Return the [x, y] coordinate for the center point of the cell that contains the specified text.  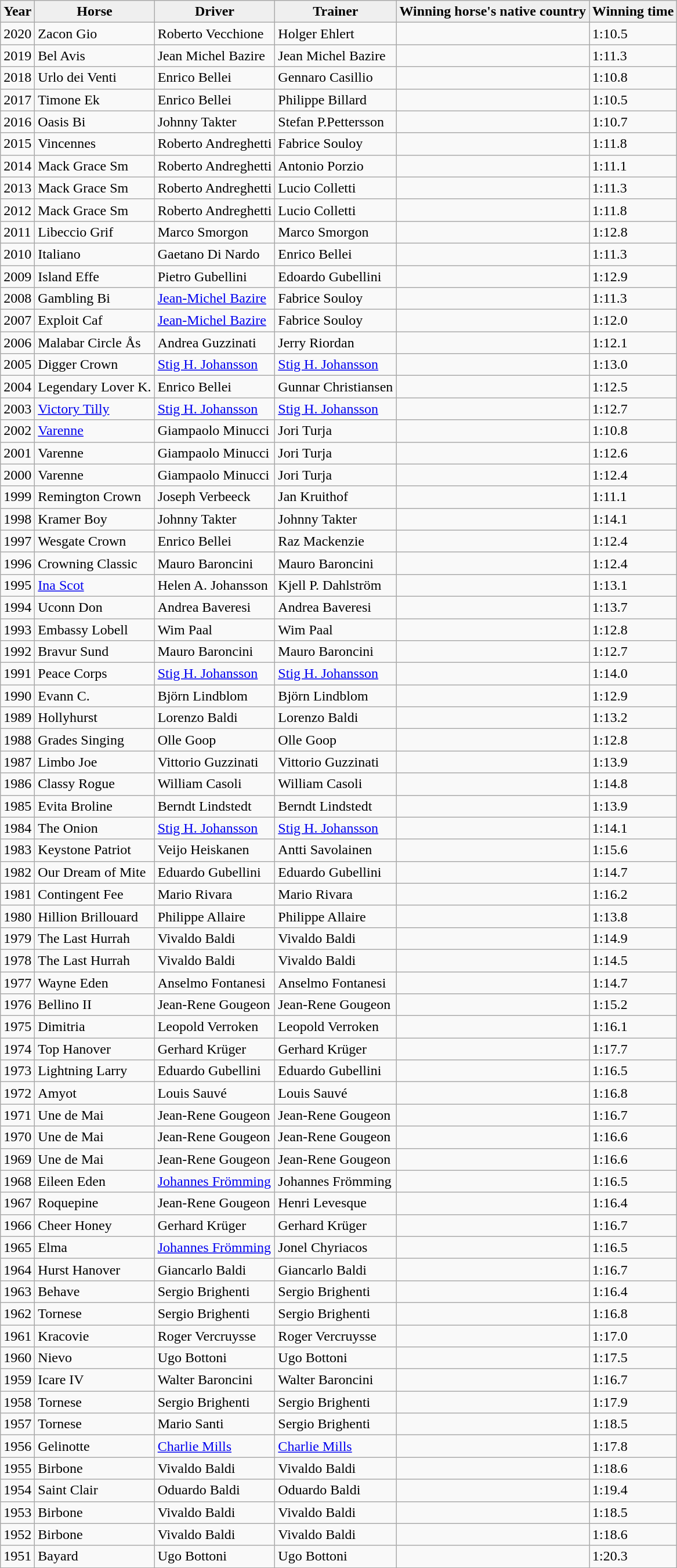
Horse [95, 12]
Hurst Hanover [95, 1269]
1956 [17, 1446]
1999 [17, 497]
2017 [17, 100]
2013 [17, 188]
1955 [17, 1468]
2004 [17, 387]
Helen A. Johansson [215, 585]
Trainer [335, 12]
2010 [17, 254]
Top Hanover [95, 1049]
1:12.0 [633, 321]
Cheer Honey [95, 1225]
1988 [17, 740]
Jonel Chyriacos [335, 1247]
Jerry Riordan [335, 343]
1985 [17, 806]
Stefan P.Pettersson [335, 122]
2019 [17, 56]
Behave [95, 1291]
1992 [17, 652]
1:12.5 [633, 387]
1951 [17, 1556]
1996 [17, 563]
Uconn Don [95, 607]
Keystone Patriot [95, 850]
Evann C. [95, 696]
Wayne Eden [95, 983]
1:15.6 [633, 850]
1:14.0 [633, 674]
2012 [17, 210]
Winning horse's native country [493, 12]
Embassy Lobell [95, 629]
1967 [17, 1203]
1965 [17, 1247]
2002 [17, 431]
1:14.9 [633, 938]
Crowning Classic [95, 563]
1:14.8 [633, 784]
Legendary Lover K. [95, 387]
Roquepine [95, 1203]
Pietro Gubellini [215, 277]
Edoardo Gubellini [335, 277]
2018 [17, 78]
Bel Avis [95, 56]
Kramer Boy [95, 519]
1:17.7 [633, 1049]
Antonio Porzio [335, 166]
Gaetano Di Nardo [215, 254]
1973 [17, 1071]
Libeccio Grif [95, 232]
1975 [17, 1027]
1957 [17, 1424]
1970 [17, 1137]
Winning time [633, 12]
1986 [17, 784]
Bravur Sund [95, 652]
1981 [17, 894]
Evita Broline [95, 806]
1:20.3 [633, 1556]
1:15.2 [633, 1005]
Hollyhurst [95, 718]
Gambling Bi [95, 299]
1:17.8 [633, 1446]
1:13.1 [633, 585]
1960 [17, 1358]
1998 [17, 519]
Victory Tilly [95, 409]
1959 [17, 1380]
Jan Kruithof [335, 497]
Our Dream of Mite [95, 872]
1997 [17, 541]
Island Effe [95, 277]
Dimitria [95, 1027]
Philippe Billard [335, 100]
2006 [17, 343]
1:14.5 [633, 960]
Roberto Vecchione [215, 34]
1979 [17, 938]
1:12.6 [633, 453]
1952 [17, 1534]
Contingent Fee [95, 894]
1:16.2 [633, 894]
2016 [17, 122]
1994 [17, 607]
Ina Scot [95, 585]
1982 [17, 872]
1964 [17, 1269]
2003 [17, 409]
Saint Clair [95, 1490]
Hillion Brillouard [95, 916]
The Onion [95, 828]
2007 [17, 321]
1990 [17, 696]
Limbo Joe [95, 762]
2000 [17, 475]
Oasis Bi [95, 122]
Elma [95, 1247]
1971 [17, 1115]
Kjell P. Dahlström [335, 585]
Timone Ek [95, 100]
Eileen Eden [95, 1181]
Grades Singing [95, 740]
1969 [17, 1159]
1968 [17, 1181]
Classy Rogue [95, 784]
2014 [17, 166]
1963 [17, 1291]
1:17.9 [633, 1402]
Urlo dei Venti [95, 78]
1:17.0 [633, 1335]
1:13.7 [633, 607]
Henri Levesque [335, 1203]
1953 [17, 1512]
1974 [17, 1049]
Andrea Guzzinati [215, 343]
Amyot [95, 1093]
1966 [17, 1225]
1954 [17, 1490]
Malabar Circle Ås [95, 343]
Peace Corps [95, 674]
1991 [17, 674]
Mario Santi [215, 1424]
1:13.8 [633, 916]
1995 [17, 585]
1:16.1 [633, 1027]
1976 [17, 1005]
Veijo Heiskanen [215, 850]
2015 [17, 144]
Gennaro Casillio [335, 78]
1:17.5 [633, 1358]
1983 [17, 850]
2008 [17, 299]
Remington Crown [95, 497]
Exploit Caf [95, 321]
1961 [17, 1335]
1977 [17, 983]
Antti Savolainen [335, 850]
1:19.4 [633, 1490]
Icare IV [95, 1380]
Driver [215, 12]
Kracovie [95, 1335]
Joseph Verbeeck [215, 497]
Gunnar Christiansen [335, 387]
Holger Ehlert [335, 34]
Raz Mackenzie [335, 541]
Gelinotte [95, 1446]
1993 [17, 629]
2009 [17, 277]
Zacon Gio [95, 34]
1:13.2 [633, 718]
Digger Crown [95, 365]
Year [17, 12]
1987 [17, 762]
2020 [17, 34]
2001 [17, 453]
Nievo [95, 1358]
1980 [17, 916]
Bayard [95, 1556]
1958 [17, 1402]
1:10.7 [633, 122]
2005 [17, 365]
1978 [17, 960]
1984 [17, 828]
Lightning Larry [95, 1071]
2011 [17, 232]
1989 [17, 718]
Wesgate Crown [95, 541]
Vincennes [95, 144]
1962 [17, 1313]
1:12.1 [633, 343]
1:13.0 [633, 365]
1972 [17, 1093]
Italiano [95, 254]
Bellino II [95, 1005]
